From the cell containing the given text, extract its center point as (x, y) coordinate. 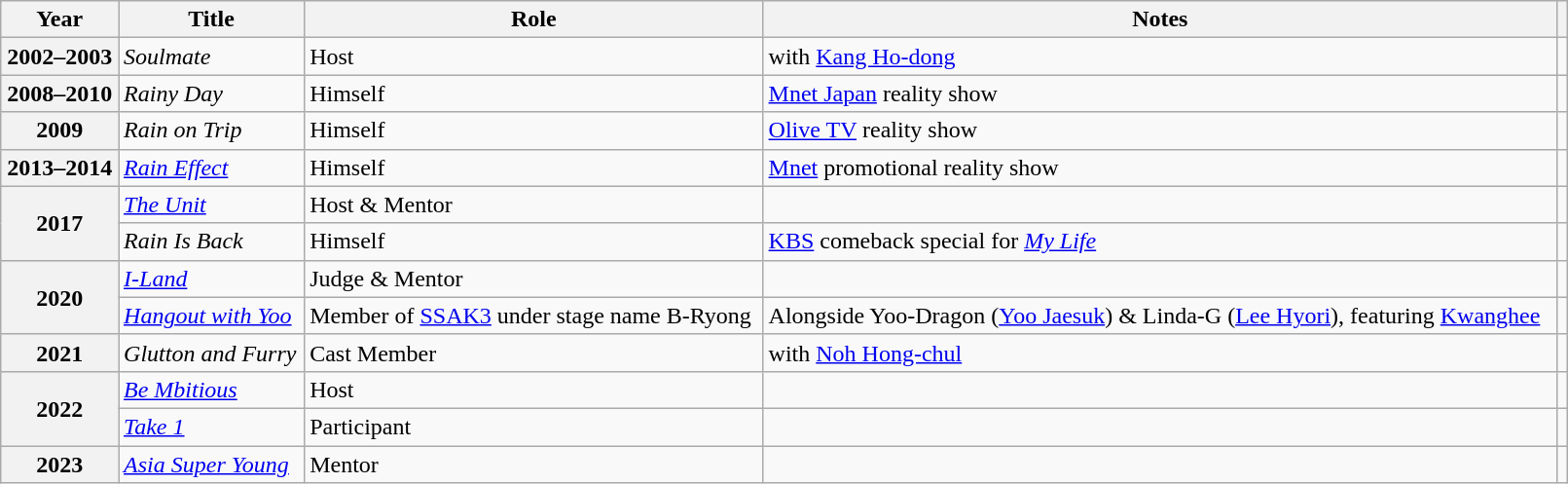
I-Land (212, 279)
Alongside Yoo-Dragon (Yoo Jaesuk) & Linda-G (Lee Hyori), featuring Kwanghee (1160, 316)
Notes (1160, 19)
Glutton and Furry (212, 353)
Rain Is Back (212, 242)
Soulmate (212, 56)
2020 (60, 297)
Be Mbitious (212, 390)
The Unit (212, 205)
2008–2010 (60, 93)
Judge & Mentor (533, 279)
Participant (533, 427)
Rain Effect (212, 168)
Take 1 (212, 427)
2017 (60, 223)
2021 (60, 353)
Mentor (533, 465)
Role (533, 19)
Title (212, 19)
2002–2003 (60, 56)
KBS comeback special for My Life (1160, 242)
Hangout with Yoo (212, 316)
with Kang Ho-dong (1160, 56)
Host & Mentor (533, 205)
2013–2014 (60, 168)
2009 (60, 130)
Cast Member (533, 353)
with Noh Hong-chul (1160, 353)
Olive TV reality show (1160, 130)
Mnet Japan reality show (1160, 93)
Year (60, 19)
Asia Super Young (212, 465)
Rain on Trip (212, 130)
Mnet promotional reality show (1160, 168)
2023 (60, 465)
Rainy Day (212, 93)
2022 (60, 408)
Member of SSAK3 under stage name B-Ryong (533, 316)
